Capture the cell that displays the provided text and extract its (X, Y) central coordinate. 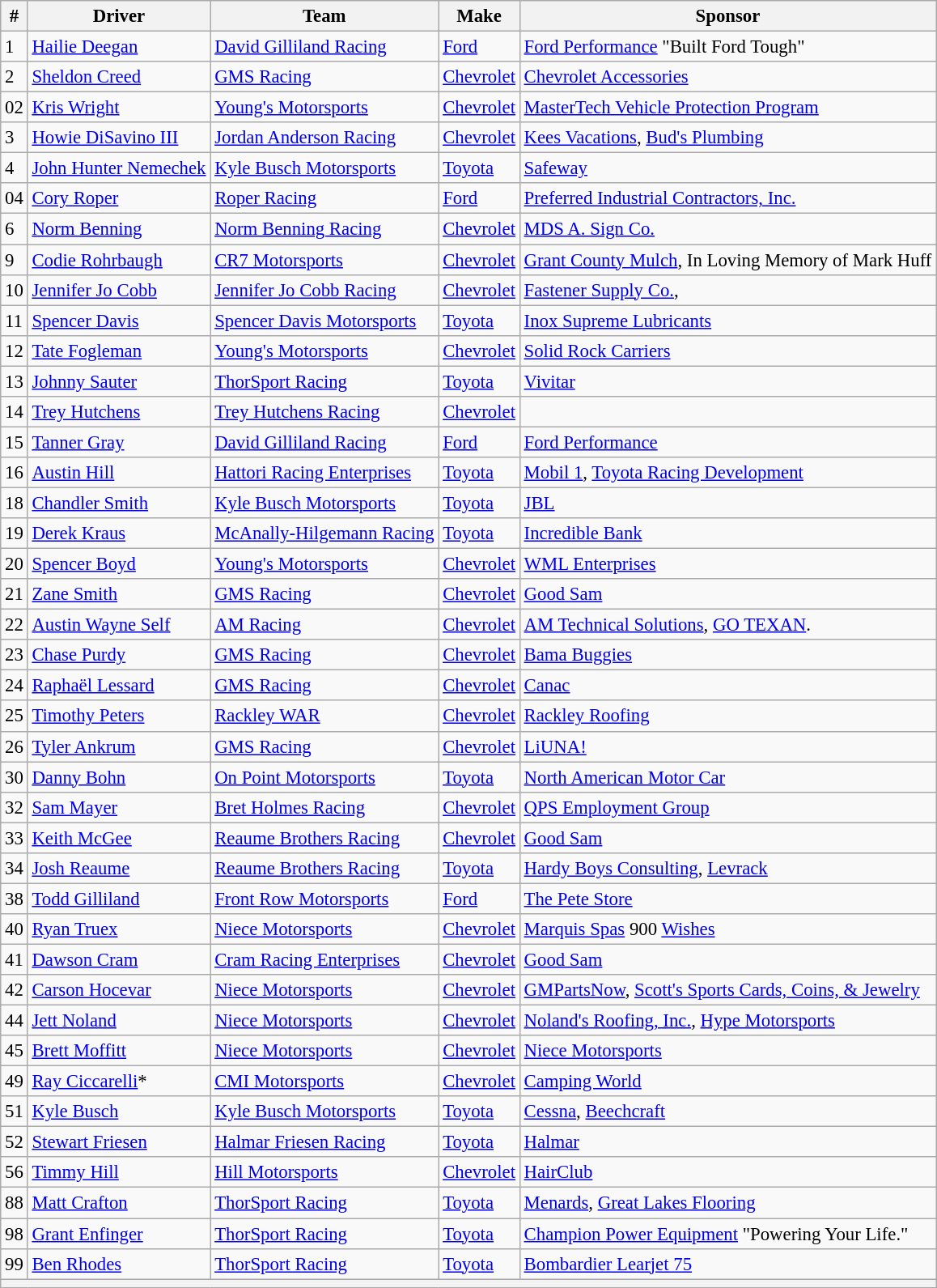
26 (15, 746)
11 (15, 321)
9 (15, 260)
Hailie Deegan (119, 47)
Sponsor (727, 16)
Norm Benning (119, 229)
Matt Crafton (119, 1203)
33 (15, 838)
QPS Employment Group (727, 807)
# (15, 16)
Kris Wright (119, 108)
Marquis Spas 900 Wishes (727, 929)
Front Row Motorsports (324, 899)
Vivitar (727, 381)
Ray Ciccarelli* (119, 1082)
Trey Hutchens (119, 412)
19 (15, 533)
Dawson Cram (119, 959)
45 (15, 1051)
Chevrolet Accessories (727, 77)
Chase Purdy (119, 655)
20 (15, 564)
04 (15, 198)
23 (15, 655)
14 (15, 412)
Jordan Anderson Racing (324, 138)
Norm Benning Racing (324, 229)
Chandler Smith (119, 503)
Ford Performance (727, 442)
Kyle Busch (119, 1112)
Halmar Friesen Racing (324, 1142)
Josh Reaume (119, 869)
Grant County Mulch, In Loving Memory of Mark Huff (727, 260)
HairClub (727, 1173)
Zane Smith (119, 594)
JBL (727, 503)
Tyler Ankrum (119, 746)
44 (15, 1021)
Cram Racing Enterprises (324, 959)
Ben Rhodes (119, 1264)
30 (15, 777)
Inox Supreme Lubricants (727, 321)
Spencer Davis Motorsports (324, 321)
1 (15, 47)
Jett Noland (119, 1021)
Fastener Supply Co., (727, 290)
John Hunter Nemechek (119, 168)
Howie DiSavino III (119, 138)
Jennifer Jo Cobb Racing (324, 290)
Austin Wayne Self (119, 625)
McAnally-Hilgemann Racing (324, 533)
Driver (119, 16)
MDS A. Sign Co. (727, 229)
42 (15, 990)
GMPartsNow, Scott's Sports Cards, Coins, & Jewelry (727, 990)
Bombardier Learjet 75 (727, 1264)
Halmar (727, 1142)
10 (15, 290)
Austin Hill (119, 473)
Carson Hocevar (119, 990)
MasterTech Vehicle Protection Program (727, 108)
02 (15, 108)
Make (479, 16)
Bret Holmes Racing (324, 807)
Rackley WAR (324, 716)
40 (15, 929)
AM Racing (324, 625)
15 (15, 442)
Keith McGee (119, 838)
13 (15, 381)
24 (15, 686)
56 (15, 1173)
38 (15, 899)
Noland's Roofing, Inc., Hype Motorsports (727, 1021)
Ryan Truex (119, 929)
41 (15, 959)
25 (15, 716)
Kees Vacations, Bud's Plumbing (727, 138)
Camping World (727, 1082)
Hattori Racing Enterprises (324, 473)
Danny Bohn (119, 777)
2 (15, 77)
3 (15, 138)
Timmy Hill (119, 1173)
The Pete Store (727, 899)
Todd Gilliland (119, 899)
Mobil 1, Toyota Racing Development (727, 473)
Codie Rohrbaugh (119, 260)
Raphaël Lessard (119, 686)
Jennifer Jo Cobb (119, 290)
51 (15, 1112)
Preferred Industrial Contractors, Inc. (727, 198)
Sam Mayer (119, 807)
Cory Roper (119, 198)
Cessna, Beechcraft (727, 1112)
6 (15, 229)
Johnny Sauter (119, 381)
North American Motor Car (727, 777)
Canac (727, 686)
22 (15, 625)
WML Enterprises (727, 564)
Bama Buggies (727, 655)
Champion Power Equipment "Powering Your Life." (727, 1234)
49 (15, 1082)
Tanner Gray (119, 442)
Spencer Davis (119, 321)
Menards, Great Lakes Flooring (727, 1203)
12 (15, 351)
32 (15, 807)
52 (15, 1142)
CR7 Motorsports (324, 260)
99 (15, 1264)
Hill Motorsports (324, 1173)
Tate Fogleman (119, 351)
Spencer Boyd (119, 564)
Timothy Peters (119, 716)
On Point Motorsports (324, 777)
88 (15, 1203)
Rackley Roofing (727, 716)
Sheldon Creed (119, 77)
Solid Rock Carriers (727, 351)
Incredible Bank (727, 533)
18 (15, 503)
98 (15, 1234)
Safeway (727, 168)
4 (15, 168)
Stewart Friesen (119, 1142)
Team (324, 16)
Roper Racing (324, 198)
AM Technical Solutions, GO TEXAN. (727, 625)
Hardy Boys Consulting, Levrack (727, 869)
Grant Enfinger (119, 1234)
CMI Motorsports (324, 1082)
Brett Moffitt (119, 1051)
Derek Kraus (119, 533)
LiUNA! (727, 746)
Ford Performance "Built Ford Tough" (727, 47)
21 (15, 594)
34 (15, 869)
Trey Hutchens Racing (324, 412)
16 (15, 473)
